Extract the [x, y] coordinate from the center of the cell holding the provided text.  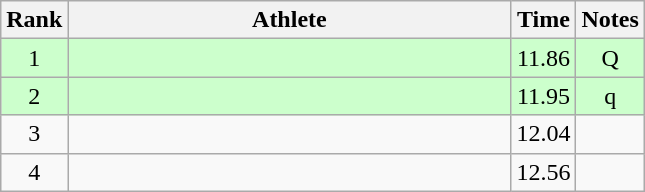
12.04 [544, 134]
Athlete [290, 20]
q [610, 96]
3 [34, 134]
Rank [34, 20]
Q [610, 58]
4 [34, 172]
Notes [610, 20]
12.56 [544, 172]
11.86 [544, 58]
1 [34, 58]
2 [34, 96]
Time [544, 20]
11.95 [544, 96]
